Search for the cell housing the specified text and yield its (X, Y) center coordinate. 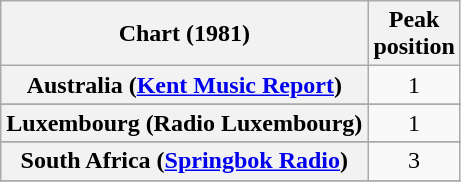
Luxembourg (Radio Luxembourg) (184, 123)
Australia (Kent Music Report) (184, 85)
Peakposition (414, 34)
Chart (1981) (184, 34)
3 (414, 161)
South Africa (Springbok Radio) (184, 161)
